From the cell containing the given text, extract its center point as (X, Y) coordinate. 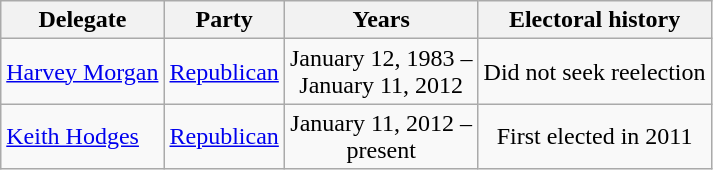
January 12, 1983 –January 11, 2012 (381, 72)
Electoral history (594, 20)
Keith Hodges (82, 136)
Party (224, 20)
Years (381, 20)
Delegate (82, 20)
First elected in 2011 (594, 136)
Harvey Morgan (82, 72)
Did not seek reelection (594, 72)
January 11, 2012 –present (381, 136)
